Capture the cell that displays the provided text and extract its [x, y] central coordinate. 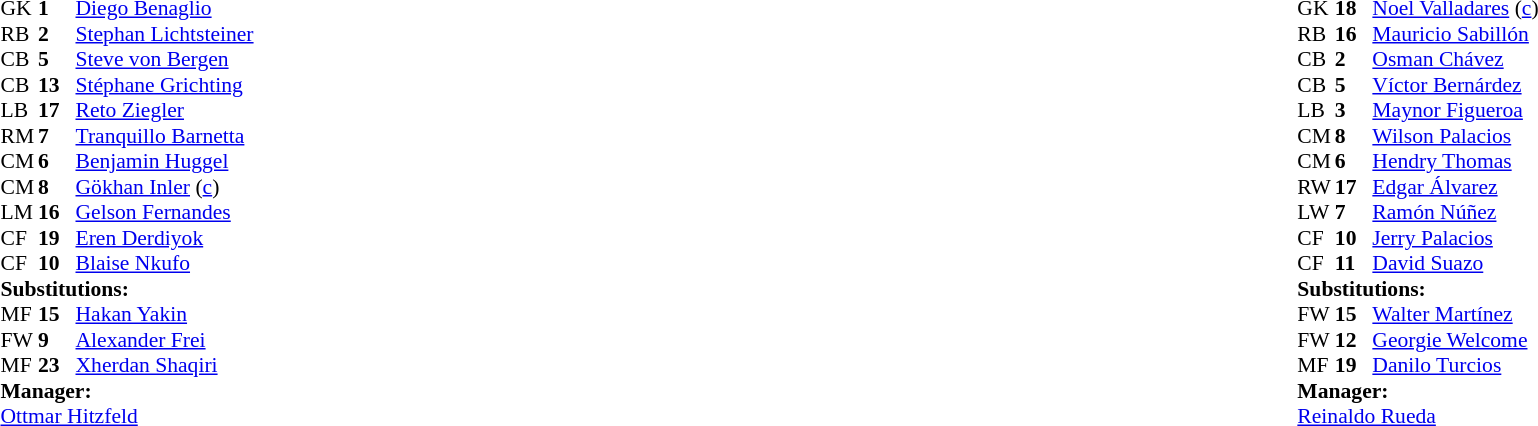
12 [1354, 340]
Hakan Yakin [165, 315]
RM [19, 136]
RW [1316, 187]
Gökhan Inler (c) [165, 187]
Reto Ziegler [165, 111]
Danilo Turcios [1455, 365]
Tranquillo Barnetta [165, 136]
Benjamin Huggel [165, 161]
Eren Derdiyok [165, 238]
3 [1354, 111]
13 [57, 85]
23 [57, 365]
Osman Chávez [1455, 59]
Walter Martínez [1455, 315]
Stéphane Grichting [165, 85]
Steve von Bergen [165, 59]
Alexander Frei [165, 340]
Blaise Nkufo [165, 263]
Maynor Figueroa [1455, 111]
Edgar Álvarez [1455, 187]
Hendry Thomas [1455, 161]
LM [19, 213]
LW [1316, 213]
Víctor Bernárdez [1455, 85]
Wilson Palacios [1455, 136]
9 [57, 340]
Gelson Fernandes [165, 213]
Georgie Welcome [1455, 340]
11 [1354, 263]
Jerry Palacios [1455, 238]
Mauricio Sabillón [1455, 34]
Xherdan Shaqiri [165, 365]
Stephan Lichtsteiner [165, 34]
Ramón Núñez [1455, 213]
David Suazo [1455, 263]
